Locate the cell with the specified text and output its [x, y] center coordinate. 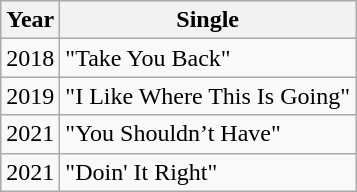
Single [208, 20]
Year [30, 20]
2019 [30, 96]
2018 [30, 58]
"Doin' It Right" [208, 172]
"You Shouldn’t Have" [208, 134]
"Take You Back" [208, 58]
"I Like Where This Is Going" [208, 96]
